Pinpoint the cell where the given text exists, returning its (x, y) midpoint coordinate. 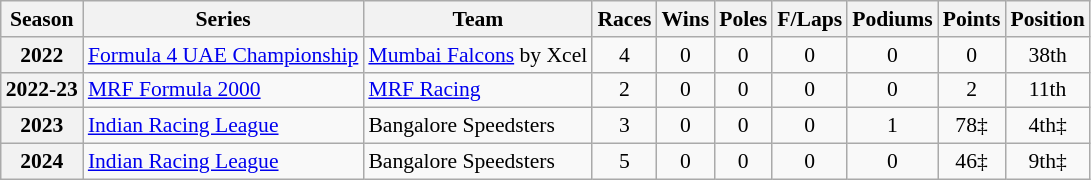
46‡ (972, 162)
2023 (42, 126)
Team (478, 19)
Formula 4 UAE Championship (224, 55)
4th‡ (1047, 126)
38th (1047, 55)
Poles (743, 19)
F/Laps (810, 19)
MRF Formula 2000 (224, 90)
1 (892, 126)
Points (972, 19)
Wins (685, 19)
Races (624, 19)
Podiums (892, 19)
9th‡ (1047, 162)
78‡ (972, 126)
Season (42, 19)
3 (624, 126)
2022 (42, 55)
5 (624, 162)
2024 (42, 162)
Series (224, 19)
2022-23 (42, 90)
MRF Racing (478, 90)
4 (624, 55)
Position (1047, 19)
11th (1047, 90)
Mumbai Falcons by Xcel (478, 55)
